Output the [X, Y] coordinate of the center of the cell containing the given text.  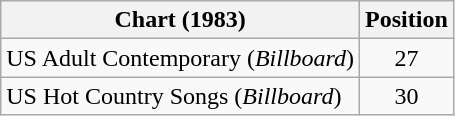
Chart (1983) [180, 20]
US Adult Contemporary (Billboard) [180, 58]
Position [407, 20]
30 [407, 96]
US Hot Country Songs (Billboard) [180, 96]
27 [407, 58]
